For the text-containing cell, return its midpoint in [x, y] coordinate format. 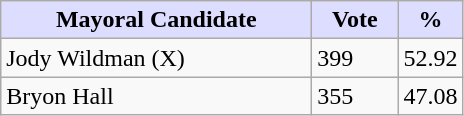
Jody Wildman (X) [156, 58]
399 [355, 58]
Mayoral Candidate [156, 20]
Bryon Hall [156, 96]
52.92 [430, 58]
355 [355, 96]
47.08 [430, 96]
% [430, 20]
Vote [355, 20]
